Output the [X, Y] coordinate of the center of the cell containing the given text.  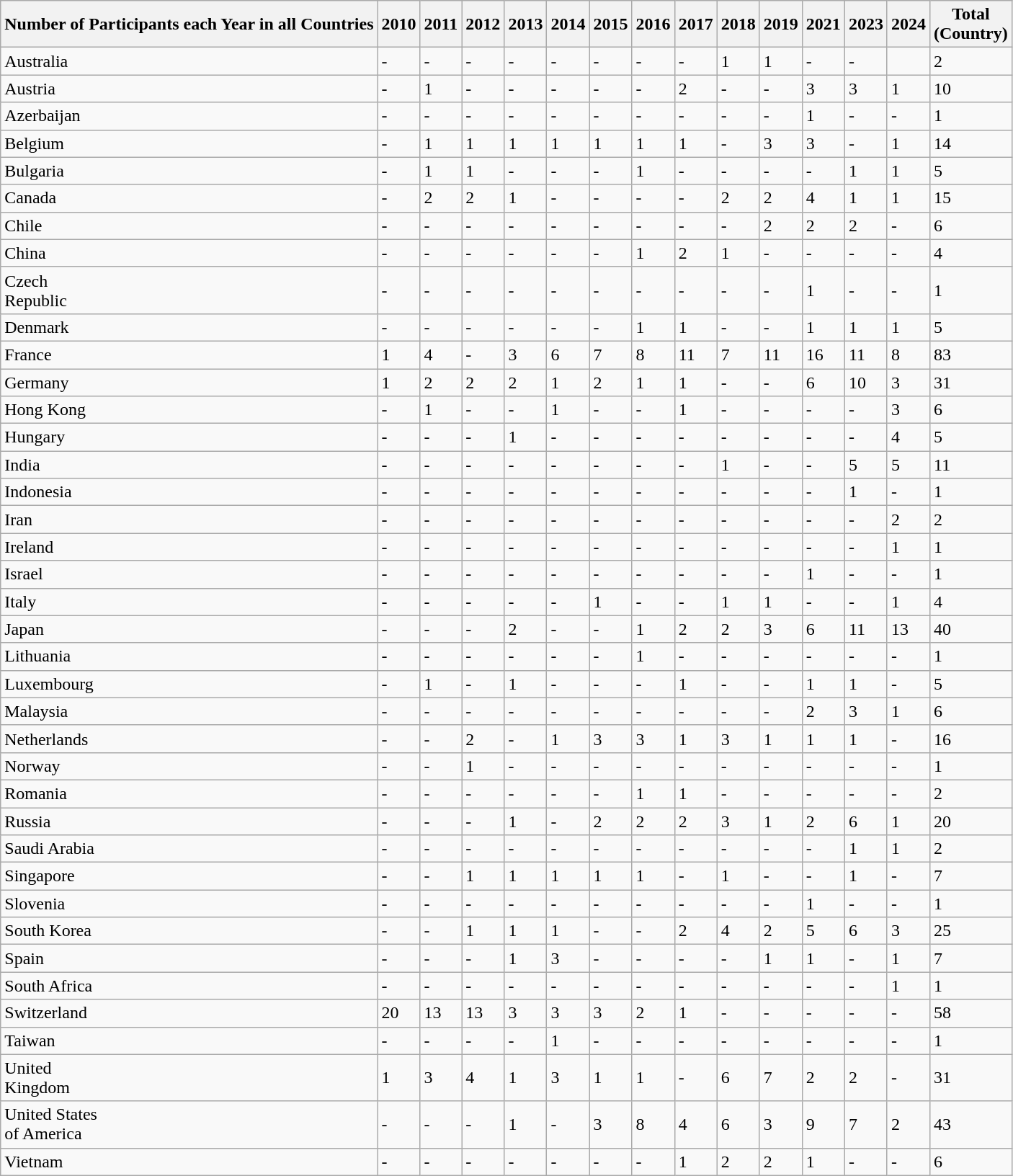
Azerbaijan [189, 116]
South Africa [189, 986]
Japan [189, 629]
Italy [189, 602]
40 [971, 629]
United Statesof America [189, 1124]
Total(Country) [971, 24]
58 [971, 1013]
2023 [866, 24]
Germany [189, 383]
Vietnam [189, 1162]
2021 [823, 24]
2015 [611, 24]
Switzerland [189, 1013]
Indonesia [189, 492]
Romania [189, 793]
France [189, 355]
Chile [189, 226]
UnitedKingdom [189, 1078]
43 [971, 1124]
Russia [189, 821]
2019 [781, 24]
Slovenia [189, 904]
9 [823, 1124]
15 [971, 198]
2024 [908, 24]
CzechRepublic [189, 290]
India [189, 465]
Denmark [189, 327]
Luxembourg [189, 684]
83 [971, 355]
Ireland [189, 547]
2016 [653, 24]
Norway [189, 766]
Iran [189, 520]
Malaysia [189, 711]
Number of Participants each Year in all Countries [189, 24]
2018 [738, 24]
Taiwan [189, 1041]
Spain [189, 958]
Canada [189, 198]
Israel [189, 574]
South Korea [189, 931]
2014 [568, 24]
Bulgaria [189, 171]
Belgium [189, 143]
Australia [189, 61]
Netherlands [189, 739]
2012 [483, 24]
25 [971, 931]
2011 [441, 24]
Saudi Arabia [189, 849]
Hong Kong [189, 410]
2010 [399, 24]
2017 [696, 24]
Singapore [189, 876]
14 [971, 143]
China [189, 253]
2013 [526, 24]
Hungary [189, 437]
Austria [189, 89]
Lithuania [189, 656]
